Extract the (x, y) coordinate from the center of the cell holding the provided text.  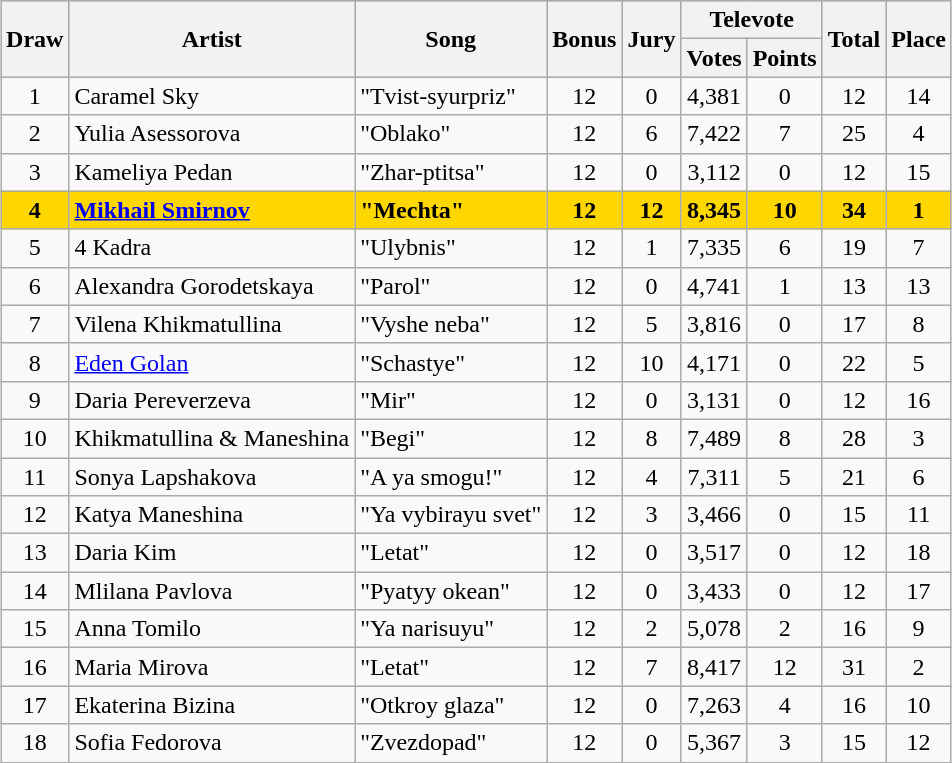
4,741 (714, 286)
Artist (212, 39)
8,417 (714, 667)
Anna Tomilo (212, 629)
"Zhar-ptitsa" (451, 172)
5,078 (714, 629)
Ekaterina Bizina (212, 705)
31 (854, 667)
3,466 (714, 515)
19 (854, 248)
Daria Kim (212, 553)
"Pyatyy okean" (451, 591)
"Ya narisuyu" (451, 629)
Kameliya Pedan (212, 172)
Televote (752, 20)
Sofia Fedorova (212, 743)
5,367 (714, 743)
3,816 (714, 324)
34 (854, 210)
"Otkroy glaza" (451, 705)
"Ya vybirayu svet" (451, 515)
4,381 (714, 96)
3,131 (714, 400)
4 Kadra (212, 248)
Khikmatullina & Maneshina (212, 438)
Eden Golan (212, 362)
"Parol" (451, 286)
"Oblako" (451, 134)
7,422 (714, 134)
Votes (714, 58)
28 (854, 438)
7,489 (714, 438)
Alexandra Gorodetskaya (212, 286)
Total (854, 39)
Maria Mirova (212, 667)
"Tvist-syurpriz" (451, 96)
"A ya smogu!" (451, 477)
25 (854, 134)
21 (854, 477)
Daria Pereverzeva (212, 400)
"Mechta" (451, 210)
Draw (35, 39)
7,311 (714, 477)
Yulia Asessorova (212, 134)
4,171 (714, 362)
Bonus (584, 39)
Sonya Lapshakova (212, 477)
7,335 (714, 248)
"Vyshe neba" (451, 324)
"Zvezdopad" (451, 743)
Points (784, 58)
8,345 (714, 210)
3,517 (714, 553)
Jury (652, 39)
Katya Maneshina (212, 515)
22 (854, 362)
"Ulybnis" (451, 248)
3,433 (714, 591)
7,263 (714, 705)
Place (919, 39)
Song (451, 39)
Vilena Khikmatullina (212, 324)
Mlilana Pavlova (212, 591)
"Schastye" (451, 362)
"Mir" (451, 400)
Caramel Sky (212, 96)
"Begi" (451, 438)
Mikhail Smirnov (212, 210)
3,112 (714, 172)
